For the text-containing cell, return its midpoint in [X, Y] coordinate format. 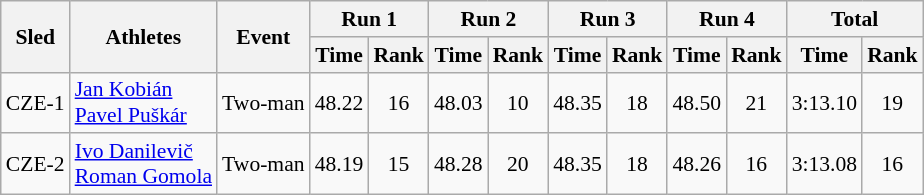
Run 3 [608, 19]
48.26 [696, 164]
Run 4 [726, 19]
CZE-1 [36, 102]
48.19 [340, 164]
Ivo DanilevičRoman Gomola [144, 164]
19 [892, 102]
20 [518, 164]
21 [756, 102]
Total [855, 19]
CZE-2 [36, 164]
15 [398, 164]
48.03 [458, 102]
Athletes [144, 36]
48.22 [340, 102]
3:13.08 [824, 164]
10 [518, 102]
48.50 [696, 102]
3:13.10 [824, 102]
Jan KobiánPavel Puškár [144, 102]
Event [264, 36]
Run 1 [370, 19]
Sled [36, 36]
48.28 [458, 164]
Run 2 [488, 19]
